Determine the [X, Y] coordinate at the center of the cell enclosing the given text.  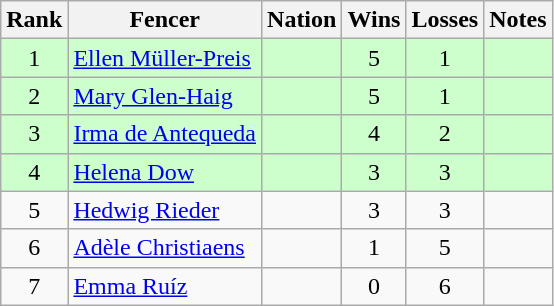
Adèle Christiaens [165, 248]
Nation [302, 20]
0 [374, 286]
Emma Ruíz [165, 286]
Rank [34, 20]
Ellen Müller-Preis [165, 58]
Helena Dow [165, 172]
7 [34, 286]
Notes [518, 20]
Hedwig Rieder [165, 210]
Losses [445, 20]
Irma de Antequeda [165, 134]
Mary Glen-Haig [165, 96]
Wins [374, 20]
Fencer [165, 20]
